Find where the given text appears and provide that cell's center as (X, Y) coordinate. 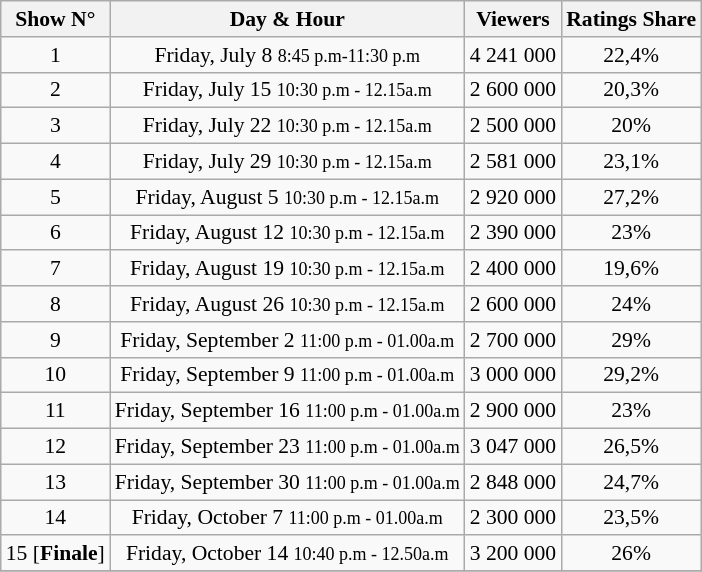
19,6% (631, 269)
12 (56, 447)
24% (631, 304)
Friday, July 22 10:30 p.m - 12.15a.m (288, 126)
3 000 000 (513, 375)
Friday, July 15 10:30 p.m - 12.15a.m (288, 90)
4 241 000 (513, 55)
20% (631, 126)
20,3% (631, 90)
Friday, September 2 11:00 p.m - 01.00a.m (288, 340)
2 848 000 (513, 482)
3 (56, 126)
Viewers (513, 19)
8 (56, 304)
Friday, September 9 11:00 p.m - 01.00a.m (288, 375)
29,2% (631, 375)
2 500 000 (513, 126)
3 200 000 (513, 554)
23,1% (631, 162)
13 (56, 482)
15 [Finale] (56, 554)
2 900 000 (513, 411)
Friday, October 14 10:40 p.m - 12.50a.m (288, 554)
Friday, August 19 10:30 p.m - 12.15a.m (288, 269)
Friday, August 5 10:30 p.m - 12.15a.m (288, 197)
2 (56, 90)
27,2% (631, 197)
3 047 000 (513, 447)
22,4% (631, 55)
Friday, July 8 8:45 p.m-11:30 p.m (288, 55)
2 920 000 (513, 197)
26,5% (631, 447)
11 (56, 411)
5 (56, 197)
6 (56, 233)
14 (56, 518)
2 700 000 (513, 340)
Friday, August 26 10:30 p.m - 12.15a.m (288, 304)
Friday, July 29 10:30 p.m - 12.15a.m (288, 162)
Friday, September 23 11:00 p.m - 01.00a.m (288, 447)
7 (56, 269)
Day & Hour (288, 19)
Friday, September 16 11:00 p.m - 01.00a.m (288, 411)
4 (56, 162)
26% (631, 554)
29% (631, 340)
Friday, August 12 10:30 p.m - 12.15a.m (288, 233)
24,7% (631, 482)
Ratings Share (631, 19)
2 400 000 (513, 269)
2 300 000 (513, 518)
10 (56, 375)
2 390 000 (513, 233)
9 (56, 340)
1 (56, 55)
Show N° (56, 19)
Friday, October 7 11:00 p.m - 01.00a.m (288, 518)
Friday, September 30 11:00 p.m - 01.00a.m (288, 482)
2 581 000 (513, 162)
23,5% (631, 518)
